From the cell containing the given text, extract its center point as [X, Y] coordinate. 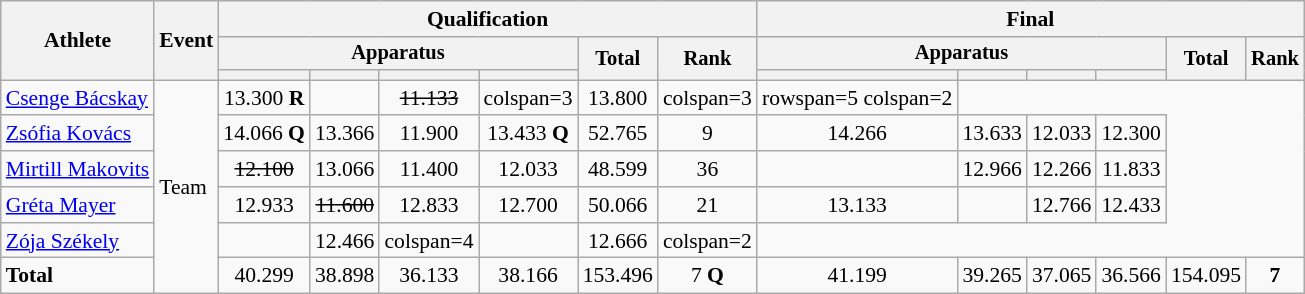
12.266 [1062, 169]
12.700 [528, 205]
7 [1275, 276]
Mirtill Makovits [78, 169]
12.466 [344, 241]
36 [708, 169]
11.833 [1130, 169]
Qualification [488, 19]
21 [708, 205]
36.133 [428, 276]
12.766 [1062, 205]
Team [186, 187]
Zója Székely [78, 241]
11.133 [428, 98]
12.933 [264, 205]
7 Q [708, 276]
12.100 [264, 169]
11.900 [428, 134]
154.095 [1206, 276]
12.966 [992, 169]
38.898 [344, 276]
40.299 [264, 276]
Final [1030, 19]
12.666 [618, 241]
36.566 [1130, 276]
12.433 [1130, 205]
13.633 [992, 134]
13.366 [344, 134]
13.800 [618, 98]
Athlete [78, 40]
153.496 [618, 276]
Gréta Mayer [78, 205]
rowspan=5 colspan=2 [858, 98]
14.266 [858, 134]
11.400 [428, 169]
13.066 [344, 169]
11.600 [344, 205]
37.065 [1062, 276]
13.433 Q [528, 134]
12.833 [428, 205]
Csenge Bácskay [78, 98]
Event [186, 40]
12.300 [1130, 134]
Zsófia Kovács [78, 134]
9 [708, 134]
38.166 [528, 276]
52.765 [618, 134]
14.066 Q [264, 134]
48.599 [618, 169]
colspan=4 [428, 241]
41.199 [858, 276]
colspan=2 [708, 241]
13.300 R [264, 98]
39.265 [992, 276]
50.066 [618, 205]
13.133 [858, 205]
